Capture the cell that displays the provided text and extract its (X, Y) central coordinate. 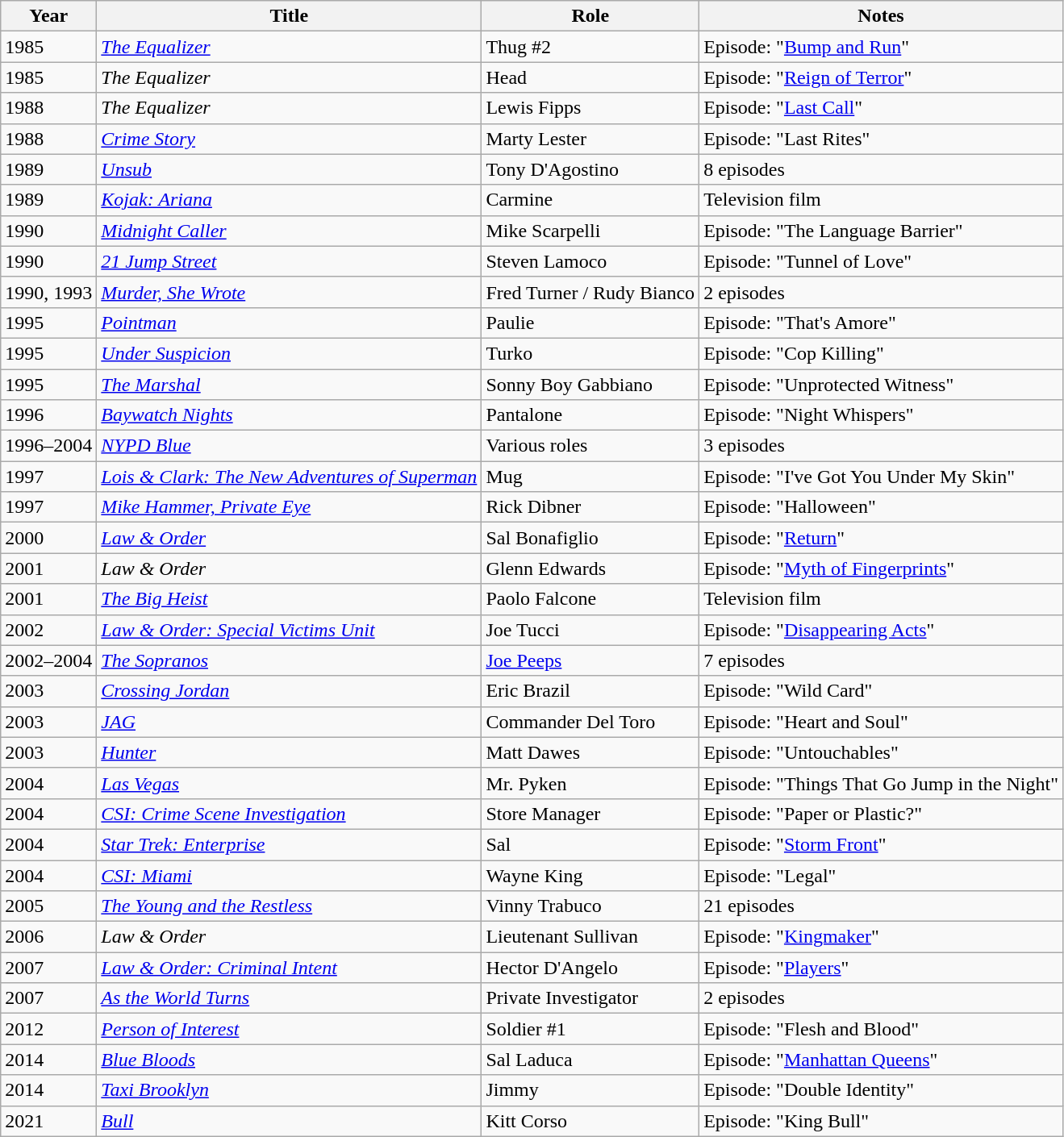
Under Suspicion (289, 353)
Sonny Boy Gabbiano (590, 385)
1996–2004 (48, 446)
Glenn Edwards (590, 568)
Store Manager (590, 814)
Episode: "Storm Front" (881, 844)
Mike Hammer, Private Eye (289, 507)
Unsub (289, 169)
Steven Lamoco (590, 261)
Paolo Falcone (590, 599)
Law & Order: Special Victims Unit (289, 630)
Hunter (289, 752)
Pantalone (590, 415)
21 episodes (881, 906)
Bull (289, 1121)
Episode: "Kingmaker" (881, 937)
Episode: "Wild Card" (881, 691)
Episode: "Return" (881, 538)
Episode: "Last Rites" (881, 139)
Private Investigator (590, 998)
Baywatch Nights (289, 415)
Episode: "Halloween" (881, 507)
Head (590, 77)
Joe Peeps (590, 660)
Tony D'Agostino (590, 169)
Episode: "Untouchables" (881, 752)
Episode: "Double Identity" (881, 1090)
Kojak: Ariana (289, 200)
Episode: "Things That Go Jump in the Night" (881, 783)
21 Jump Street (289, 261)
Year (48, 16)
Hector D'Angelo (590, 968)
Episode: "King Bull" (881, 1121)
Episode: "Paper or Plastic?" (881, 814)
Mug (590, 477)
Episode: "Heart and Soul" (881, 722)
1996 (48, 415)
Thug #2 (590, 47)
Paulie (590, 323)
Lewis Fipps (590, 108)
The Sopranos (289, 660)
Soldier #1 (590, 1029)
Kitt Corso (590, 1121)
Mr. Pyken (590, 783)
JAG (289, 722)
Joe Tucci (590, 630)
Commander Del Toro (590, 722)
Various roles (590, 446)
Role (590, 16)
Episode: "Manhattan Queens" (881, 1060)
2000 (48, 538)
The Young and the Restless (289, 906)
Episode: "Unprotected Witness" (881, 385)
Crime Story (289, 139)
2012 (48, 1029)
Episode: "Night Whispers" (881, 415)
Episode: "Legal" (881, 875)
Episode: "Tunnel of Love" (881, 261)
Carmine (590, 200)
Title (289, 16)
Sal Bonafiglio (590, 538)
Pointman (289, 323)
Taxi Brooklyn (289, 1090)
Marty Lester (590, 139)
Eric Brazil (590, 691)
Las Vegas (289, 783)
Episode: "Disappearing Acts" (881, 630)
2021 (48, 1121)
Mike Scarpelli (590, 231)
Episode: "Myth of Fingerprints" (881, 568)
Star Trek: Enterprise (289, 844)
Episode: "Players" (881, 968)
Notes (881, 16)
Blue Bloods (289, 1060)
The Marshal (289, 385)
2002 (48, 630)
Turko (590, 353)
2005 (48, 906)
Lois & Clark: The New Adventures of Superman (289, 477)
7 episodes (881, 660)
Episode: "That's Amore" (881, 323)
CSI: Miami (289, 875)
Episode: "Flesh and Blood" (881, 1029)
The Big Heist (289, 599)
Murder, She Wrote (289, 292)
Episode: "Bump and Run" (881, 47)
Crossing Jordan (289, 691)
Episode: "I've Got You Under My Skin" (881, 477)
NYPD Blue (289, 446)
Sal (590, 844)
Episode: "The Language Barrier" (881, 231)
As the World Turns (289, 998)
Vinny Trabuco (590, 906)
Rick Dibner (590, 507)
Episode: "Cop Killing" (881, 353)
8 episodes (881, 169)
CSI: Crime Scene Investigation (289, 814)
Law & Order: Criminal Intent (289, 968)
3 episodes (881, 446)
Episode: "Last Call" (881, 108)
Matt Dawes (590, 752)
Episode: "Reign of Terror" (881, 77)
Person of Interest (289, 1029)
2006 (48, 937)
Lieutenant Sullivan (590, 937)
Wayne King (590, 875)
2002–2004 (48, 660)
Sal Laduca (590, 1060)
Jimmy (590, 1090)
Midnight Caller (289, 231)
1990, 1993 (48, 292)
Fred Turner / Rudy Bianco (590, 292)
